Locate the cell with the specified text and output its [X, Y] center coordinate. 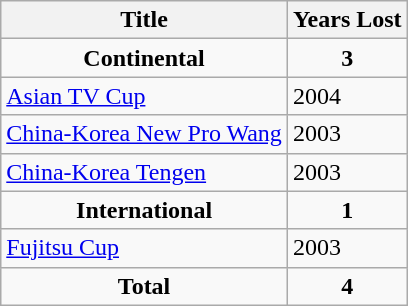
1 [347, 210]
Fujitsu Cup [144, 248]
Continental [144, 58]
China-Korea New Pro Wang [144, 134]
Years Lost [347, 20]
China-Korea Tengen [144, 172]
2004 [347, 96]
Total [144, 286]
International [144, 210]
Asian TV Cup [144, 96]
Title [144, 20]
4 [347, 286]
3 [347, 58]
